Extract the (x, y) coordinate from the center of the cell holding the provided text.  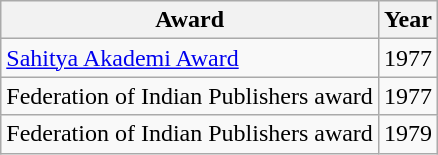
Sahitya Akademi Award (190, 58)
Year (408, 20)
1979 (408, 134)
Award (190, 20)
